Scan for the cell matching the given text and deliver its (X, Y) coordinate at center. 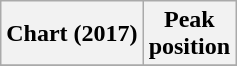
Peakposition (189, 34)
Chart (2017) (72, 34)
